From the cell containing the given text, extract its center point as [X, Y] coordinate. 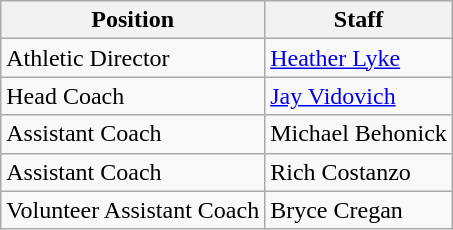
Bryce Cregan [359, 210]
Athletic Director [133, 58]
Michael Behonick [359, 134]
Head Coach [133, 96]
Rich Costanzo [359, 172]
Jay Vidovich [359, 96]
Volunteer Assistant Coach [133, 210]
Position [133, 20]
Staff [359, 20]
Heather Lyke [359, 58]
